For the text-containing cell, return its midpoint in (x, y) coordinate format. 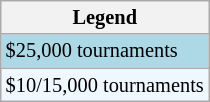
$10/15,000 tournaments (105, 85)
$25,000 tournaments (105, 51)
Legend (105, 17)
